Scan for the cell matching the given text and deliver its (X, Y) coordinate at center. 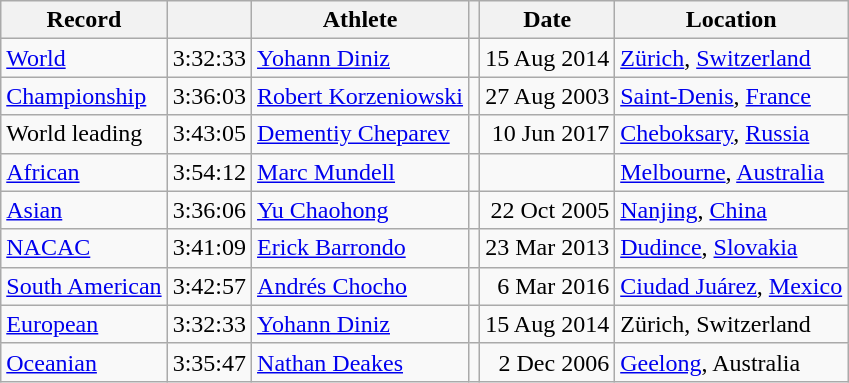
22 Oct 2005 (548, 210)
Dudince, Slovakia (732, 248)
Athlete (360, 20)
Robert Korzeniowski (360, 96)
Erick Barrondo (360, 248)
Dementiy Cheparev (360, 134)
NACAC (84, 248)
23 Mar 2013 (548, 248)
3:36:06 (209, 210)
Melbourne, Australia (732, 172)
2 Dec 2006 (548, 362)
Ciudad Juárez, Mexico (732, 286)
Date (548, 20)
Oceanian (84, 362)
Championship (84, 96)
World (84, 58)
10 Jun 2017 (548, 134)
Location (732, 20)
Cheboksary, Russia (732, 134)
European (84, 324)
Geelong, Australia (732, 362)
3:41:09 (209, 248)
3:54:12 (209, 172)
6 Mar 2016 (548, 286)
Andrés Chocho (360, 286)
3:36:03 (209, 96)
Yu Chaohong (360, 210)
Marc Mundell (360, 172)
Nathan Deakes (360, 362)
3:42:57 (209, 286)
World leading (84, 134)
Saint-Denis, France (732, 96)
Asian (84, 210)
African (84, 172)
Nanjing, China (732, 210)
3:43:05 (209, 134)
27 Aug 2003 (548, 96)
3:35:47 (209, 362)
South American (84, 286)
Record (84, 20)
